Find where the given text appears and provide that cell's center as [X, Y] coordinate. 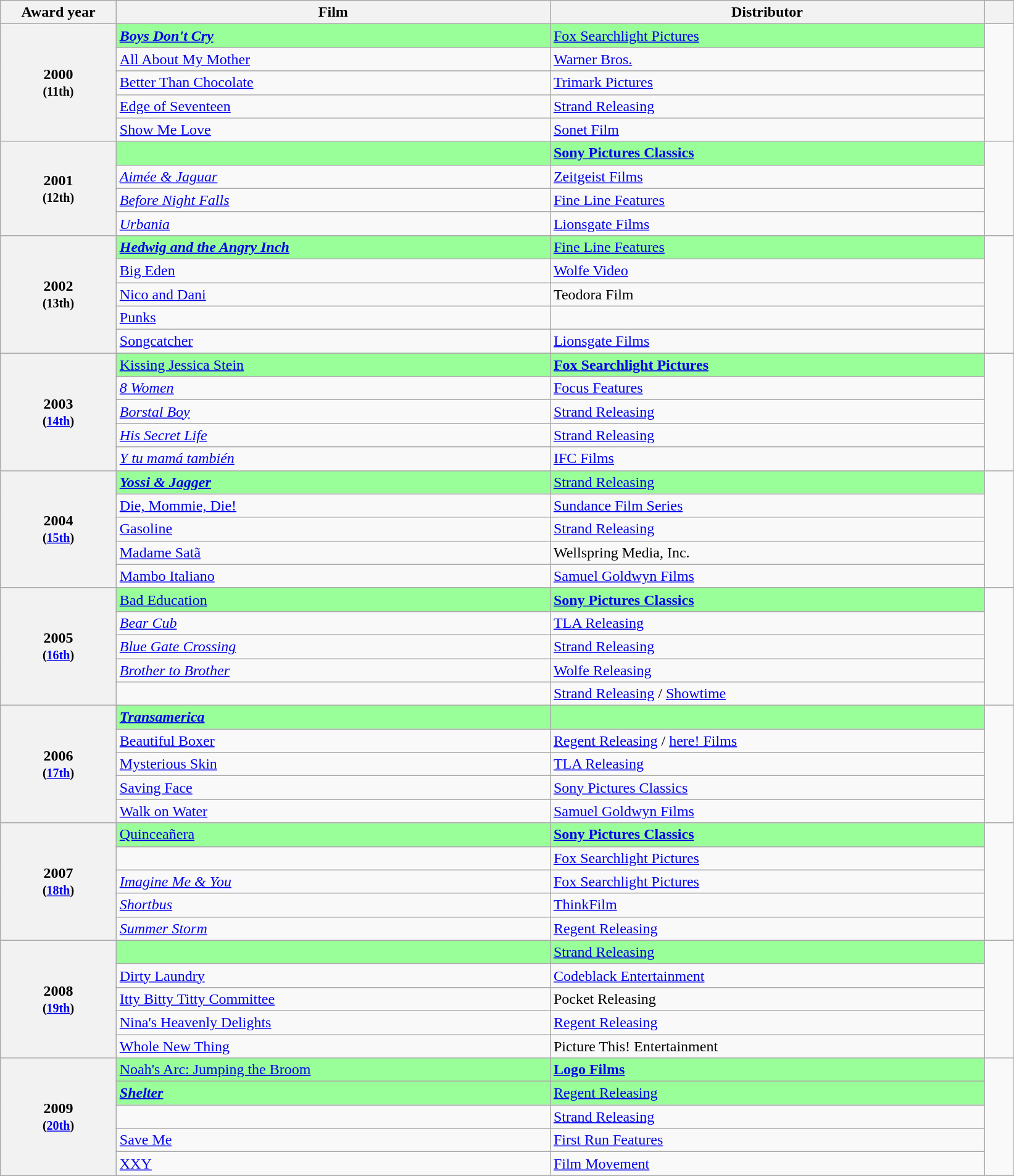
Transamerica [333, 717]
Brother to Brother [333, 670]
Award year [59, 12]
2009(20th) [59, 1117]
His Secret Life [333, 435]
Summer Storm [333, 928]
Big Eden [333, 270]
Before Night Falls [333, 200]
Wolfe Video [767, 270]
Yossi & Jagger [333, 482]
Kissing Jessica Stein [333, 365]
2001(12th) [59, 188]
IFC Films [767, 459]
Focus Features [767, 388]
Songcatcher [333, 341]
Film Movement [767, 1164]
Bad Education [333, 599]
Bear Cub [333, 623]
All About My Mother [333, 59]
Show Me Love [333, 130]
2004(15th) [59, 529]
Boys Don't Cry [333, 36]
Sundance Film Series [767, 506]
Die, Mommie, Die! [333, 506]
Shortbus [333, 905]
Edge of Seventeen [333, 106]
Gasoline [333, 529]
Zeitgeist Films [767, 177]
Logo Films [767, 1070]
Codeblack Entertainment [767, 975]
Wellspring Media, Inc. [767, 553]
Shelter [333, 1093]
Pocket Releasing [767, 999]
Quinceañera [333, 835]
Borstal Boy [333, 412]
2006(17th) [59, 764]
Film [333, 12]
Blue Gate Crossing [333, 646]
2007(18th) [59, 882]
XXY [333, 1164]
Teodora Film [767, 294]
Strand Releasing / Showtime [767, 694]
Madame Satã [333, 553]
ThinkFilm [767, 905]
Trimark Pictures [767, 83]
Aimée & Jaguar [333, 177]
Better Than Chocolate [333, 83]
Itty Bitty Titty Committee [333, 999]
Walk on Water [333, 811]
Noah's Arc: Jumping the Broom [333, 1070]
Punks [333, 318]
Mysterious Skin [333, 764]
Saving Face [333, 788]
Warner Bros. [767, 59]
Beautiful Boxer [333, 741]
2008(19th) [59, 999]
Picture This! Entertainment [767, 1046]
Urbania [333, 223]
Imagine Me & You [333, 882]
Mambo Italiano [333, 576]
Hedwig and the Angry Inch [333, 247]
Save Me [333, 1140]
Nina's Heavenly Delights [333, 1022]
2003(14th) [59, 412]
Dirty Laundry [333, 975]
2002(13th) [59, 294]
2005(16th) [59, 646]
Y tu mamá también [333, 459]
Wolfe Releasing [767, 670]
Whole New Thing [333, 1046]
Nico and Dani [333, 294]
2000(11th) [59, 83]
First Run Features [767, 1140]
8 Women [333, 388]
Regent Releasing / here! Films [767, 741]
Sonet Film [767, 130]
Distributor [767, 12]
